Return the (x, y) coordinate for the center point of the cell that contains the specified text.  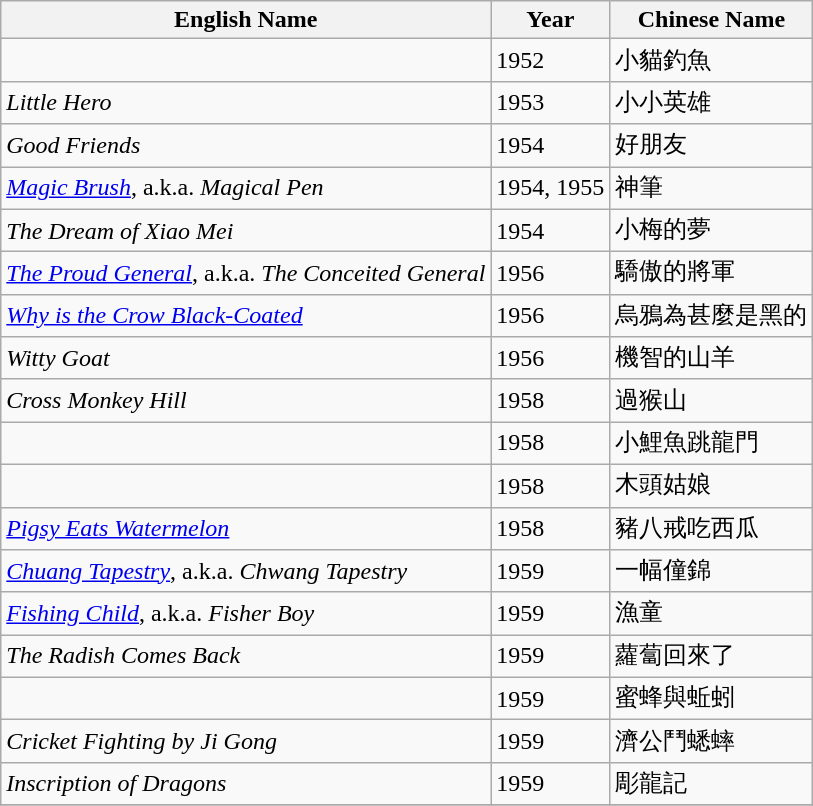
1952 (550, 60)
好朋友 (712, 146)
小貓釣魚 (712, 60)
小鯉魚跳龍門 (712, 444)
Magic Brush, a.k.a. Magical Pen (246, 188)
Pigsy Eats Watermelon (246, 528)
木頭姑娘 (712, 486)
1954, 1955 (550, 188)
The Radish Comes Back (246, 656)
小梅的夢 (712, 230)
Year (550, 20)
神筆 (712, 188)
Inscription of Dragons (246, 784)
過猴山 (712, 400)
Witty Goat (246, 358)
Chuang Tapestry, a.k.a. Chwang Tapestry (246, 572)
彫龍記 (712, 784)
The Dream of Xiao Mei (246, 230)
Fishing Child, a.k.a. Fisher Boy (246, 614)
漁童 (712, 614)
蘿蔔回來了 (712, 656)
濟公鬥蟋蟀 (712, 742)
1953 (550, 102)
Little Hero (246, 102)
豬八戒吃西瓜 (712, 528)
一幅僮錦 (712, 572)
Why is the Crow Black-Coated (246, 316)
English Name (246, 20)
Good Friends (246, 146)
烏鴉為甚麼是黑的 (712, 316)
小小英雄 (712, 102)
Cross Monkey Hill (246, 400)
Cricket Fighting by Ji Gong (246, 742)
機智的山羊 (712, 358)
蜜蜂與蚯蚓 (712, 698)
Chinese Name (712, 20)
The Proud General, a.k.a. The Conceited General (246, 274)
驕傲的將軍 (712, 274)
